Output the [x, y] coordinate of the center of the cell containing the given text.  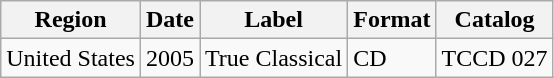
Catalog [494, 20]
United States [71, 58]
TCCD 027 [494, 58]
Date [170, 20]
Format [392, 20]
True Classical [274, 58]
CD [392, 58]
2005 [170, 58]
Region [71, 20]
Label [274, 20]
